Provide the (x, y) coordinate of the cell's center where the given text is located.  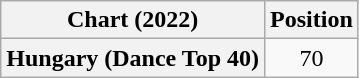
Hungary (Dance Top 40) (133, 58)
Position (312, 20)
70 (312, 58)
Chart (2022) (133, 20)
